Find where the given text appears and provide that cell's center as [x, y] coordinate. 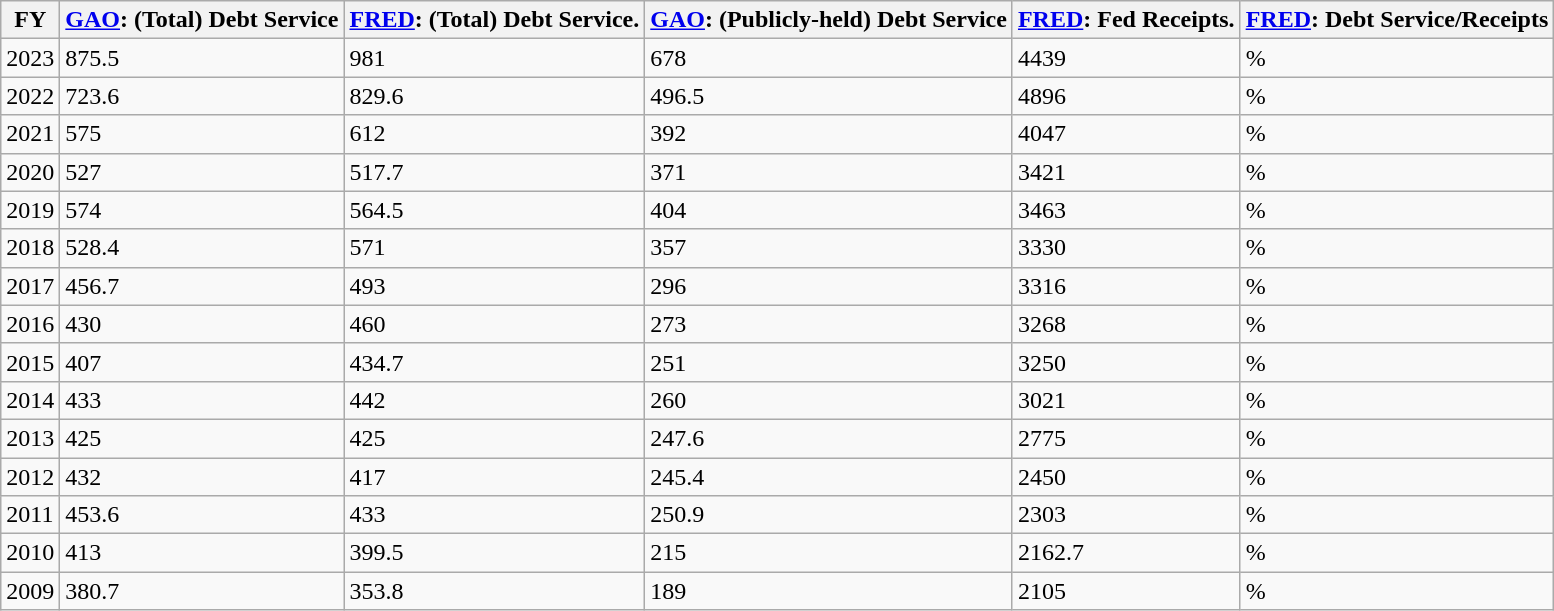
371 [829, 172]
460 [494, 324]
4896 [1126, 96]
296 [829, 286]
407 [202, 362]
432 [202, 477]
3021 [1126, 400]
875.5 [202, 58]
2450 [1126, 477]
353.8 [494, 591]
575 [202, 134]
357 [829, 248]
417 [494, 477]
380.7 [202, 591]
2015 [30, 362]
2018 [30, 248]
2303 [1126, 515]
678 [829, 58]
215 [829, 553]
442 [494, 400]
571 [494, 248]
2020 [30, 172]
2014 [30, 400]
564.5 [494, 210]
493 [494, 286]
528.4 [202, 248]
392 [829, 134]
2013 [30, 438]
4047 [1126, 134]
GAO: (Total) Debt Service [202, 20]
GAO: (Publicly-held) Debt Service [829, 20]
517.7 [494, 172]
527 [202, 172]
399.5 [494, 553]
2023 [30, 58]
430 [202, 324]
413 [202, 553]
2105 [1126, 591]
273 [829, 324]
4439 [1126, 58]
2019 [30, 210]
250.9 [829, 515]
2016 [30, 324]
2009 [30, 591]
456.7 [202, 286]
2162.7 [1126, 553]
2021 [30, 134]
496.5 [829, 96]
723.6 [202, 96]
434.7 [494, 362]
251 [829, 362]
612 [494, 134]
3421 [1126, 172]
2011 [30, 515]
3250 [1126, 362]
3463 [1126, 210]
189 [829, 591]
FRED: (Total) Debt Service. [494, 20]
2012 [30, 477]
245.4 [829, 477]
2022 [30, 96]
FRED: Fed Receipts. [1126, 20]
981 [494, 58]
2775 [1126, 438]
247.6 [829, 438]
3316 [1126, 286]
2010 [30, 553]
3330 [1126, 248]
3268 [1126, 324]
404 [829, 210]
FRED: Debt Service/Receipts [1397, 20]
829.6 [494, 96]
574 [202, 210]
260 [829, 400]
FY [30, 20]
453.6 [202, 515]
2017 [30, 286]
